From the cell containing the given text, extract its center point as (X, Y) coordinate. 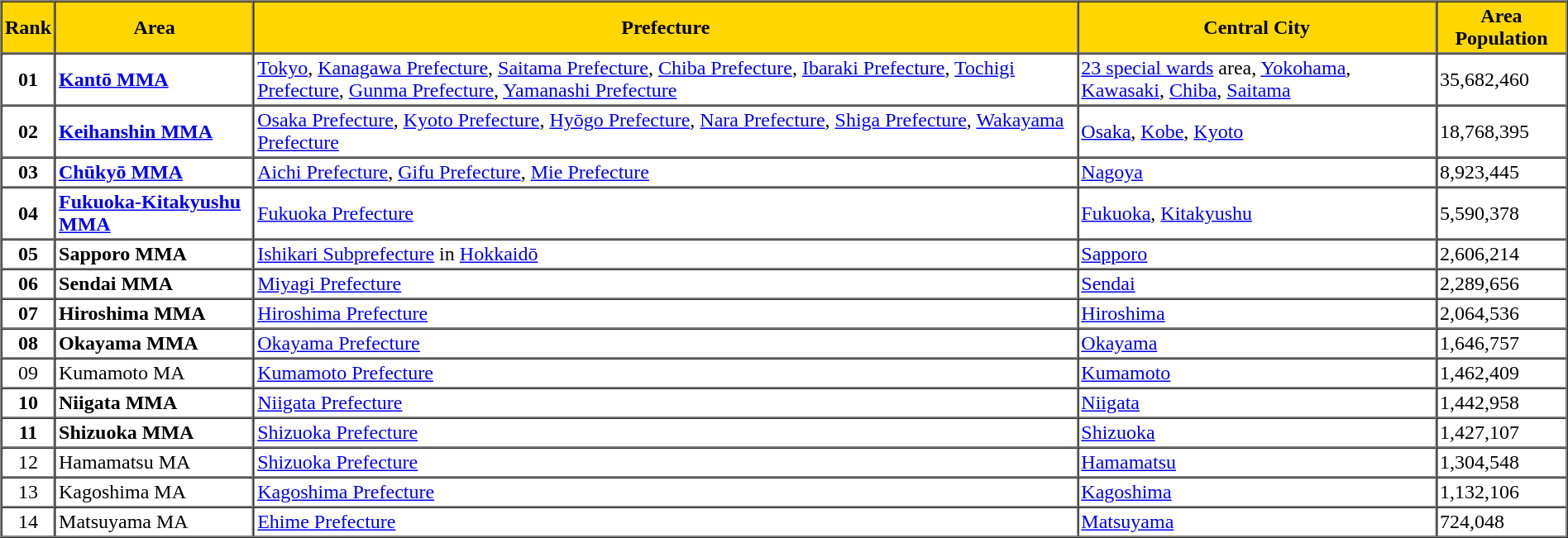
Tokyo, Kanagawa Prefecture, Saitama Prefecture, Chiba Prefecture, Ibaraki Prefecture, Tochigi Prefecture, Gunma Prefecture, Yamanashi Prefecture (666, 79)
Fukuoka-Kitakyushu MMA (155, 213)
Kagoshima Prefecture (666, 493)
35,682,460 (1501, 79)
Osaka, Kobe, Kyoto (1257, 132)
2,064,536 (1501, 314)
Area Population (1501, 28)
Fukuoka Prefecture (666, 213)
Fukuoka, Kitakyushu (1257, 213)
Nagoya (1257, 172)
Niigata Prefecture (666, 403)
Sendai (1257, 284)
Kumamoto Prefecture (666, 374)
Shizuoka MMA (155, 433)
Chūkyō MMA (155, 172)
1,462,409 (1501, 374)
13 (28, 493)
04 (28, 213)
724,048 (1501, 522)
12 (28, 463)
Hamamatsu (1257, 463)
Okayama MMA (155, 344)
03 (28, 172)
Matsuyama (1257, 522)
Niigata (1257, 403)
Central City (1257, 28)
Sendai MMA (155, 284)
Hiroshima MMA (155, 314)
Rank (28, 28)
11 (28, 433)
23 special wards area, Yokohama, Kawasaki, Chiba, Saitama (1257, 79)
Area (155, 28)
2,289,656 (1501, 284)
14 (28, 522)
Osaka Prefecture, Kyoto Prefecture, Hyōgo Prefecture, Nara Prefecture, Shiga Prefecture, Wakayama Prefecture (666, 132)
Niigata MMA (155, 403)
Kumamoto (1257, 374)
1,646,757 (1501, 344)
01 (28, 79)
Kagoshima (1257, 493)
02 (28, 132)
10 (28, 403)
Aichi Prefecture, Gifu Prefecture, Mie Prefecture (666, 172)
Sapporo MMA (155, 255)
07 (28, 314)
Shizuoka (1257, 433)
Prefecture (666, 28)
Kumamoto MA (155, 374)
06 (28, 284)
Kantō MMA (155, 79)
1,442,958 (1501, 403)
18,768,395 (1501, 132)
1,427,107 (1501, 433)
Matsuyama MA (155, 522)
1,304,548 (1501, 463)
Sapporo (1257, 255)
Hiroshima (1257, 314)
Okayama Prefecture (666, 344)
Ehime Prefecture (666, 522)
5,590,378 (1501, 213)
8,923,445 (1501, 172)
Ishikari Subprefecture in Hokkaidō (666, 255)
05 (28, 255)
09 (28, 374)
Kagoshima MA (155, 493)
2,606,214 (1501, 255)
Hamamatsu MA (155, 463)
Keihanshin MMA (155, 132)
08 (28, 344)
1,132,106 (1501, 493)
Okayama (1257, 344)
Miyagi Prefecture (666, 284)
Hiroshima Prefecture (666, 314)
